Extract the (X, Y) coordinate from the center of the cell holding the provided text.  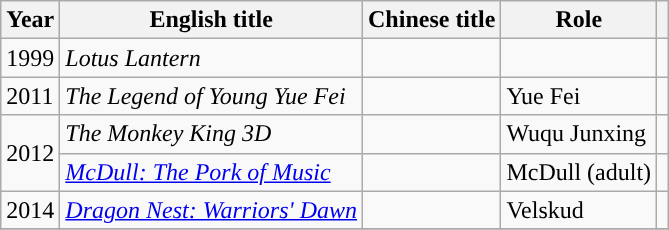
Velskud (579, 210)
McDull: The Pork of Music (212, 172)
Wuqu Junxing (579, 134)
English title (212, 20)
McDull (adult) (579, 172)
Dragon Nest: Warriors' Dawn (212, 210)
2014 (30, 210)
Yue Fei (579, 96)
Role (579, 20)
Chinese title (432, 20)
The Monkey King 3D (212, 134)
Year (30, 20)
The Legend of Young Yue Fei (212, 96)
Lotus Lantern (212, 58)
2011 (30, 96)
2012 (30, 153)
1999 (30, 58)
